From the cell containing the given text, extract its center point as (x, y) coordinate. 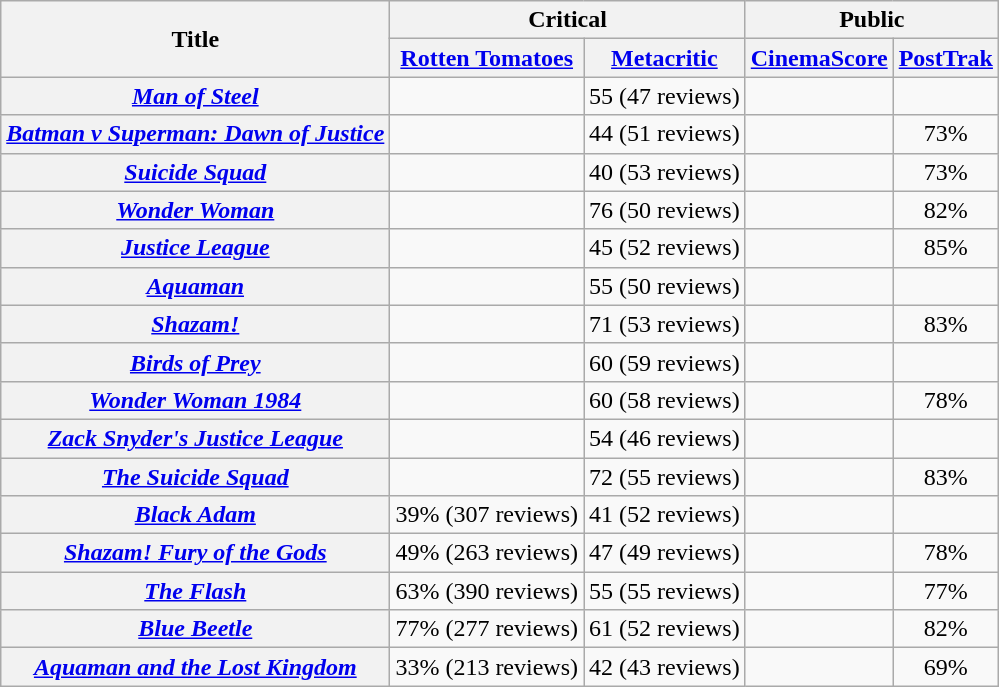
39% (307 reviews) (487, 515)
60 (58 reviews) (665, 400)
72 (55 reviews) (665, 477)
Critical (568, 20)
45 (52 reviews) (665, 248)
49% (263 reviews) (487, 553)
Batman v Superman: Dawn of Justice (196, 134)
77% (277 reviews) (487, 629)
Black Adam (196, 515)
Metacritic (665, 58)
Title (196, 39)
55 (55 reviews) (665, 591)
Aquaman (196, 286)
The Suicide Squad (196, 477)
Public (872, 20)
Wonder Woman 1984 (196, 400)
Suicide Squad (196, 172)
Rotten Tomatoes (487, 58)
41 (52 reviews) (665, 515)
44 (51 reviews) (665, 134)
77% (946, 591)
Blue Beetle (196, 629)
CinemaScore (819, 58)
69% (946, 667)
54 (46 reviews) (665, 438)
61 (52 reviews) (665, 629)
76 (50 reviews) (665, 210)
40 (53 reviews) (665, 172)
Birds of Prey (196, 362)
85% (946, 248)
55 (50 reviews) (665, 286)
The Flash (196, 591)
PostTrak (946, 58)
Zack Snyder's Justice League (196, 438)
71 (53 reviews) (665, 324)
63% (390 reviews) (487, 591)
Man of Steel (196, 96)
Aquaman and the Lost Kingdom (196, 667)
47 (49 reviews) (665, 553)
Shazam! Fury of the Gods (196, 553)
60 (59 reviews) (665, 362)
Shazam! (196, 324)
33% (213 reviews) (487, 667)
Wonder Woman (196, 210)
Justice League (196, 248)
42 (43 reviews) (665, 667)
55 (47 reviews) (665, 96)
